Output the (X, Y) coordinate of the center of the cell containing the given text.  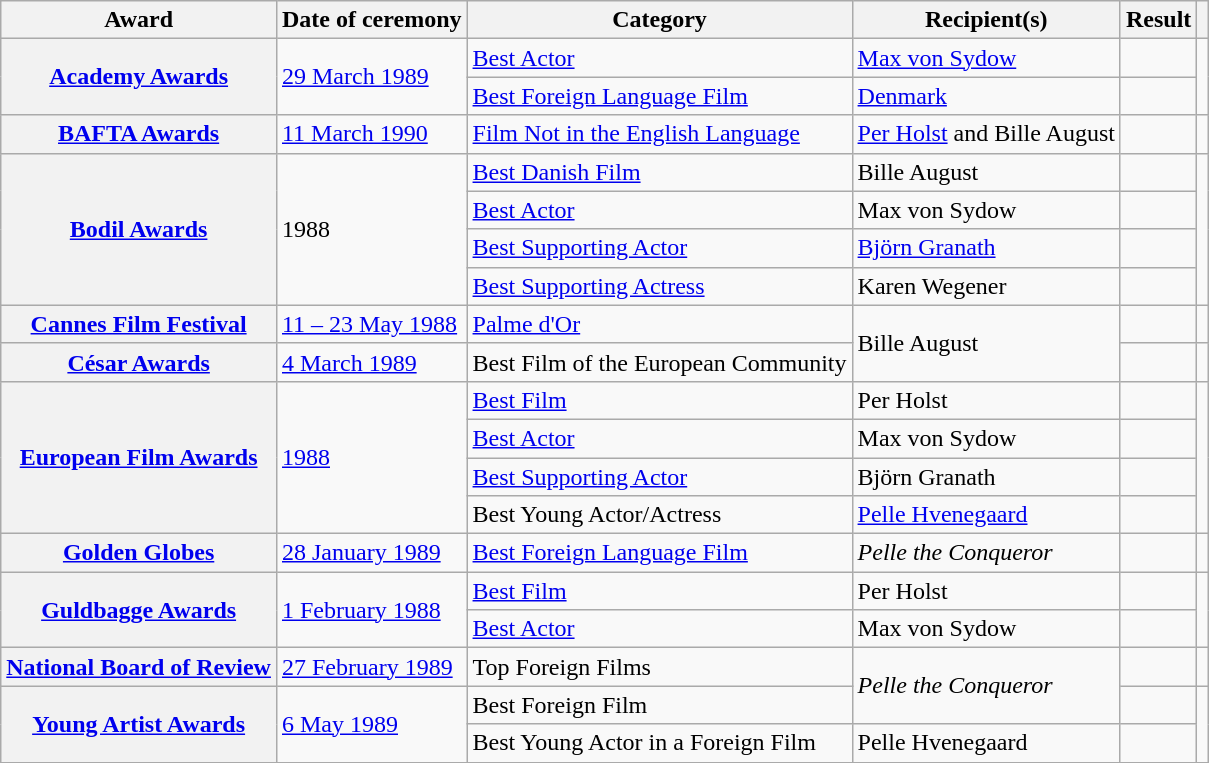
Palme d'Or (660, 324)
Award (139, 20)
Golden Globes (139, 553)
Karen Wegener (986, 286)
National Board of Review (139, 667)
28 January 1989 (372, 553)
Top Foreign Films (660, 667)
29 March 1989 (372, 77)
César Awards (139, 362)
6 May 1989 (372, 724)
Best Young Actor/Actress (660, 515)
Best Danish Film (660, 172)
11 March 1990 (372, 134)
Guldbagge Awards (139, 610)
Best Film of the European Community (660, 362)
Recipient(s) (986, 20)
Denmark (986, 96)
Best Foreign Film (660, 705)
European Film Awards (139, 457)
4 March 1989 (372, 362)
Date of ceremony (372, 20)
Bodil Awards (139, 229)
Young Artist Awards (139, 724)
Best Supporting Actress (660, 286)
27 February 1989 (372, 667)
Best Young Actor in a Foreign Film (660, 743)
1 February 1988 (372, 610)
BAFTA Awards (139, 134)
Result (1158, 20)
Per Holst and Bille August (986, 134)
Film Not in the English Language (660, 134)
11 – 23 May 1988 (372, 324)
Academy Awards (139, 77)
Category (660, 20)
Cannes Film Festival (139, 324)
